Capture the cell that displays the provided text and extract its (X, Y) central coordinate. 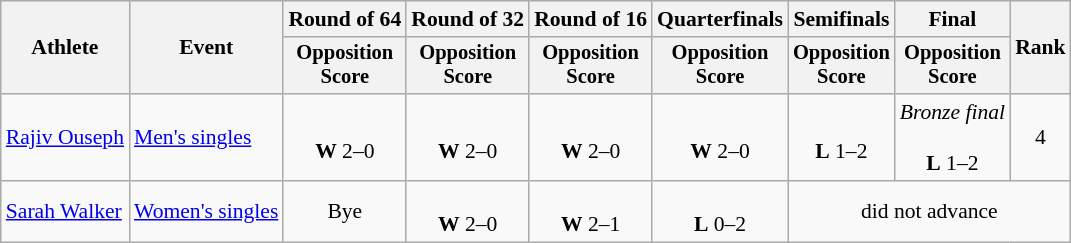
Bronze finalL 1–2 (952, 138)
Athlete (65, 48)
Round of 32 (468, 19)
Women's singles (206, 212)
Quarterfinals (720, 19)
Semifinals (842, 19)
Rajiv Ouseph (65, 138)
Sarah Walker (65, 212)
Final (952, 19)
L 1–2 (842, 138)
Rank (1040, 48)
4 (1040, 138)
Men's singles (206, 138)
Event (206, 48)
L 0–2 (720, 212)
Round of 64 (344, 19)
Round of 16 (590, 19)
W 2–1 (590, 212)
did not advance (930, 212)
Bye (344, 212)
